For the text-containing cell, return its midpoint in [X, Y] coordinate format. 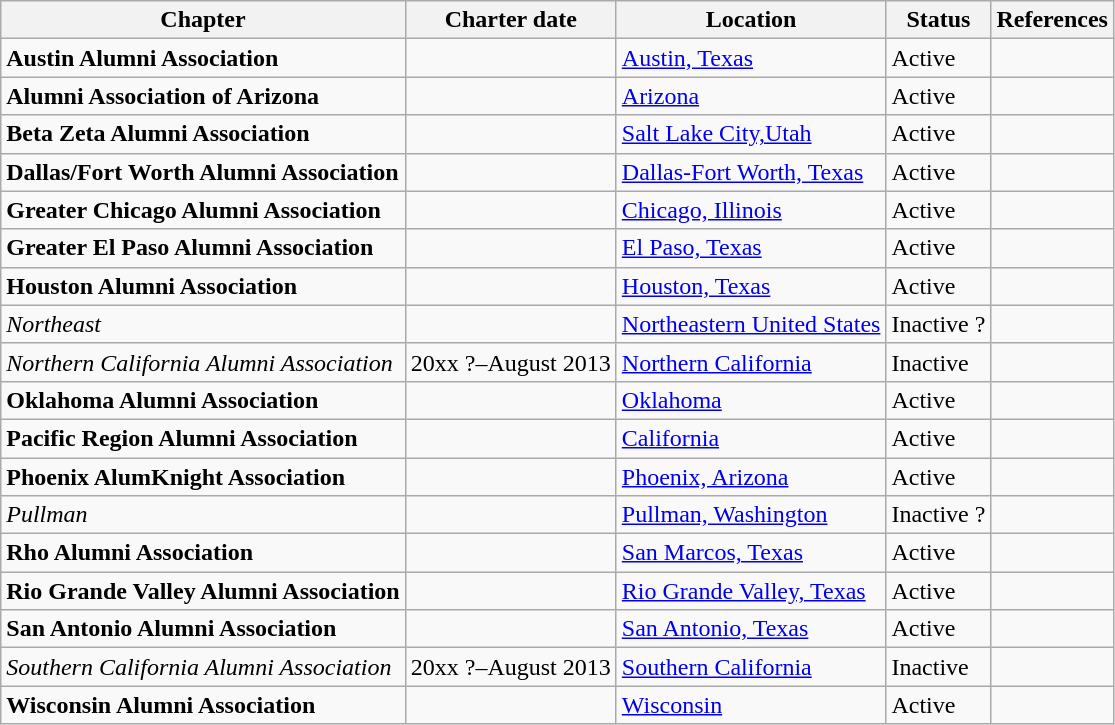
Rho Alumni Association [203, 553]
Chicago, Illinois [751, 210]
Phoenix, Arizona [751, 477]
Houston Alumni Association [203, 286]
Houston, Texas [751, 286]
Location [751, 20]
California [751, 438]
Phoenix AlumKnight Association [203, 477]
Arizona [751, 96]
Dallas/Fort Worth Alumni Association [203, 172]
Northeast [203, 324]
Pacific Region Alumni Association [203, 438]
Northeastern United States [751, 324]
El Paso, Texas [751, 248]
Oklahoma [751, 400]
Greater El Paso Alumni Association [203, 248]
Southern California [751, 667]
Beta Zeta Alumni Association [203, 134]
Austin Alumni Association [203, 58]
Pullman, Washington [751, 515]
Wisconsin [751, 705]
Rio Grande Valley, Texas [751, 591]
Status [938, 20]
Austin, Texas [751, 58]
Oklahoma Alumni Association [203, 400]
References [1052, 20]
Southern California Alumni Association [203, 667]
Rio Grande Valley Alumni Association [203, 591]
Charter date [510, 20]
Dallas-Fort Worth, Texas [751, 172]
Pullman [203, 515]
San Marcos, Texas [751, 553]
Greater Chicago Alumni Association [203, 210]
Salt Lake City,Utah [751, 134]
Northern California Alumni Association [203, 362]
Alumni Association of Arizona [203, 96]
Chapter [203, 20]
San Antonio Alumni Association [203, 629]
San Antonio, Texas [751, 629]
Wisconsin Alumni Association [203, 705]
Northern California [751, 362]
